Capture the cell that displays the provided text and extract its [x, y] central coordinate. 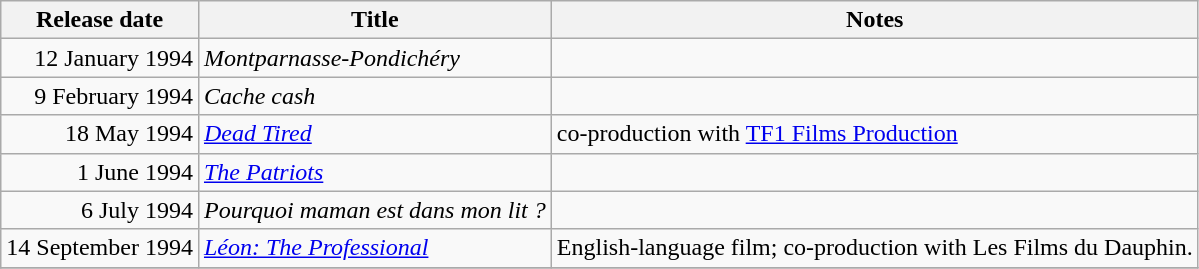
English-language film; co-production with Les Films du Dauphin. [874, 248]
Cache cash [374, 96]
Dead Tired [374, 134]
Title [374, 20]
Léon: The Professional [374, 248]
co-production with TF1 Films Production [874, 134]
12 January 1994 [100, 58]
Pourquoi maman est dans mon lit ? [374, 210]
Release date [100, 20]
9 February 1994 [100, 96]
Notes [874, 20]
18 May 1994 [100, 134]
The Patriots [374, 172]
1 June 1994 [100, 172]
14 September 1994 [100, 248]
Montparnasse-Pondichéry [374, 58]
6 July 1994 [100, 210]
